For the text-containing cell, return its midpoint in [X, Y] coordinate format. 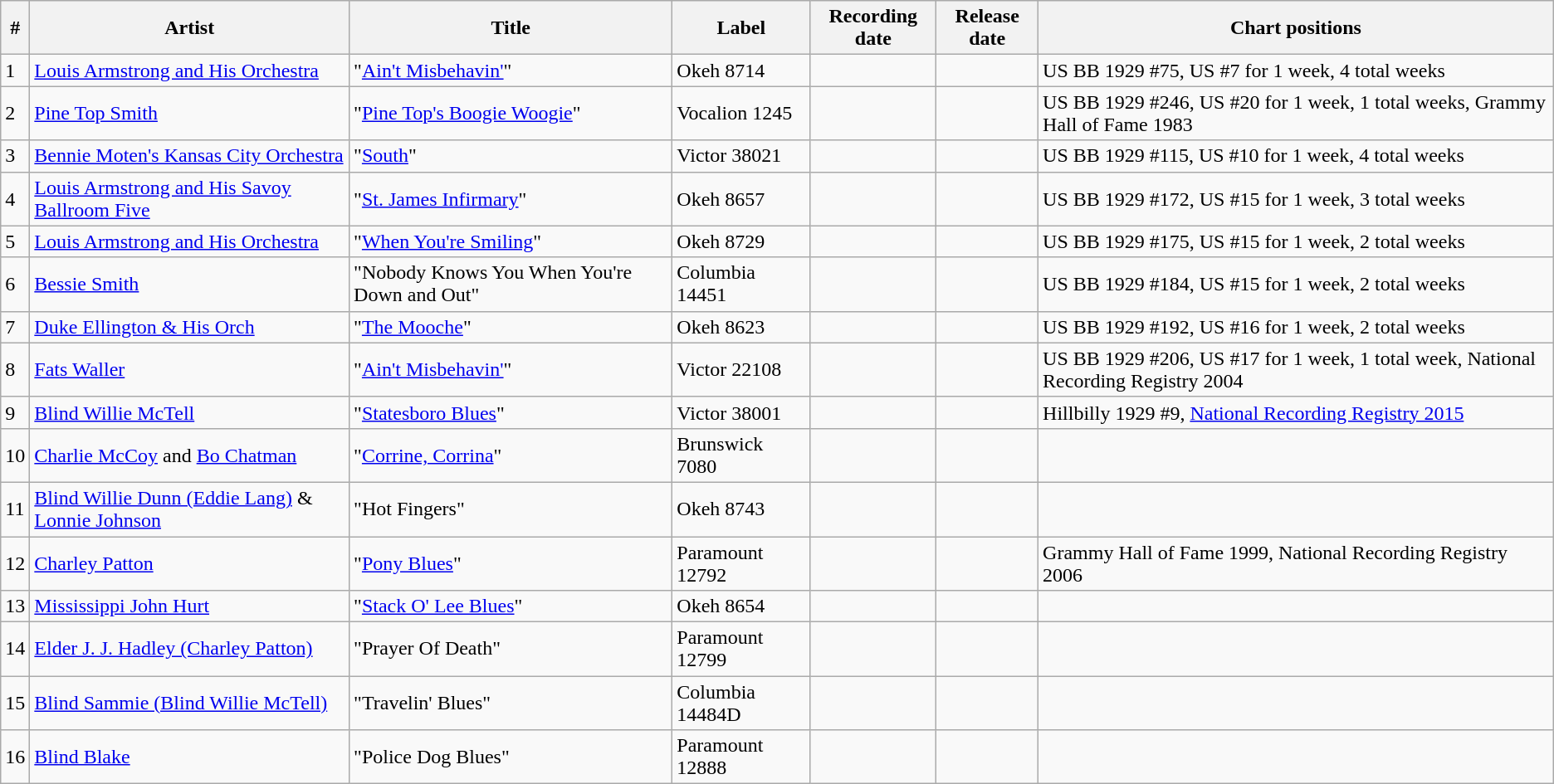
"Police Dog Blues" [511, 757]
"Corrine, Corrina" [511, 455]
Elder J. J. Hadley (Charley Patton) [189, 649]
US BB 1929 #184, US #15 for 1 week, 2 total weeks [1297, 284]
2 [15, 113]
Victor 38001 [741, 412]
US BB 1929 #115, US #10 for 1 week, 4 total weeks [1297, 156]
"Nobody Knows You When You're Down and Out" [511, 284]
Fats Waller [189, 370]
Blind Willie Dunn (Eddie Lang) & Lonnie Johnson [189, 509]
5 [15, 241]
15 [15, 704]
Okeh 8623 [741, 327]
"Pine Top's Boogie Woogie" [511, 113]
Charlie McCoy and Bo Chatman [189, 455]
US BB 1929 #75, US #7 for 1 week, 4 total weeks [1297, 71]
Title [511, 28]
13 [15, 606]
3 [15, 156]
Paramount 12888 [741, 757]
12 [15, 562]
Label [741, 28]
Mississippi John Hurt [189, 606]
Louis Armstrong and His Savoy Ballroom Five [189, 199]
"St. James Infirmary" [511, 199]
Victor 38021 [741, 156]
Okeh 8729 [741, 241]
Pine Top Smith [189, 113]
US BB 1929 #172, US #15 for 1 week, 3 total weeks [1297, 199]
Paramount 12799 [741, 649]
Blind Blake [189, 757]
7 [15, 327]
"South" [511, 156]
"Hot Fingers" [511, 509]
Hillbilly 1929 #9, National Recording Registry 2015 [1297, 412]
Recording date [873, 28]
US BB 1929 #175, US #15 for 1 week, 2 total weeks [1297, 241]
US BB 1929 #206, US #17 for 1 week, 1 total week, National Recording Registry 2004 [1297, 370]
"When You're Smiling" [511, 241]
Okeh 8657 [741, 199]
6 [15, 284]
8 [15, 370]
Bennie Moten's Kansas City Orchestra [189, 156]
14 [15, 649]
"Stack O' Lee Blues" [511, 606]
Columbia 14451 [741, 284]
Okeh 8714 [741, 71]
"Prayer Of Death" [511, 649]
Duke Ellington & His Orch [189, 327]
Blind Willie McTell [189, 412]
"Travelin' Blues" [511, 704]
11 [15, 509]
1 [15, 71]
Grammy Hall of Fame 1999, National Recording Registry 2006 [1297, 562]
US BB 1929 #246, US #20 for 1 week, 1 total weeks, Grammy Hall of Fame 1983 [1297, 113]
Blind Sammie (Blind Willie McTell) [189, 704]
Artist [189, 28]
Okeh 8654 [741, 606]
# [15, 28]
Brunswick 7080 [741, 455]
Charley Patton [189, 562]
Okeh 8743 [741, 509]
Victor 22108 [741, 370]
Bessie Smith [189, 284]
Release date [988, 28]
Vocalion 1245 [741, 113]
Paramount 12792 [741, 562]
Chart positions [1297, 28]
US BB 1929 #192, US #16 for 1 week, 2 total weeks [1297, 327]
10 [15, 455]
"Statesboro Blues" [511, 412]
Columbia 14484D [741, 704]
4 [15, 199]
"Pony Blues" [511, 562]
"The Mooche" [511, 327]
16 [15, 757]
9 [15, 412]
